Provide the (x, y) coordinate of the cell's center where the given text is located.  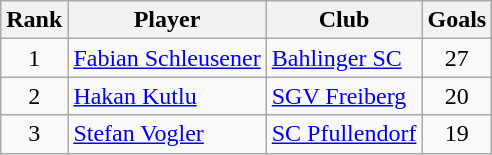
Fabian Schleusener (167, 58)
1 (34, 58)
3 (34, 134)
2 (34, 96)
Club (344, 20)
Goals (457, 20)
27 (457, 58)
Hakan Kutlu (167, 96)
Player (167, 20)
SGV Freiberg (344, 96)
Stefan Vogler (167, 134)
SC Pfullendorf (344, 134)
19 (457, 134)
Bahlinger SC (344, 58)
20 (457, 96)
Rank (34, 20)
